Identify which cell holds the provided text, then report its [x, y] central coordinate. 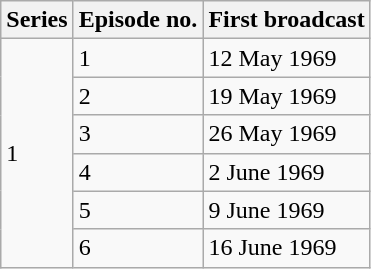
6 [138, 248]
26 May 1969 [286, 134]
2 [138, 96]
Episode no. [138, 20]
Series [37, 20]
16 June 1969 [286, 248]
3 [138, 134]
5 [138, 210]
12 May 1969 [286, 58]
9 June 1969 [286, 210]
First broadcast [286, 20]
4 [138, 172]
2 June 1969 [286, 172]
19 May 1969 [286, 96]
